Search for the cell housing the specified text and yield its [x, y] center coordinate. 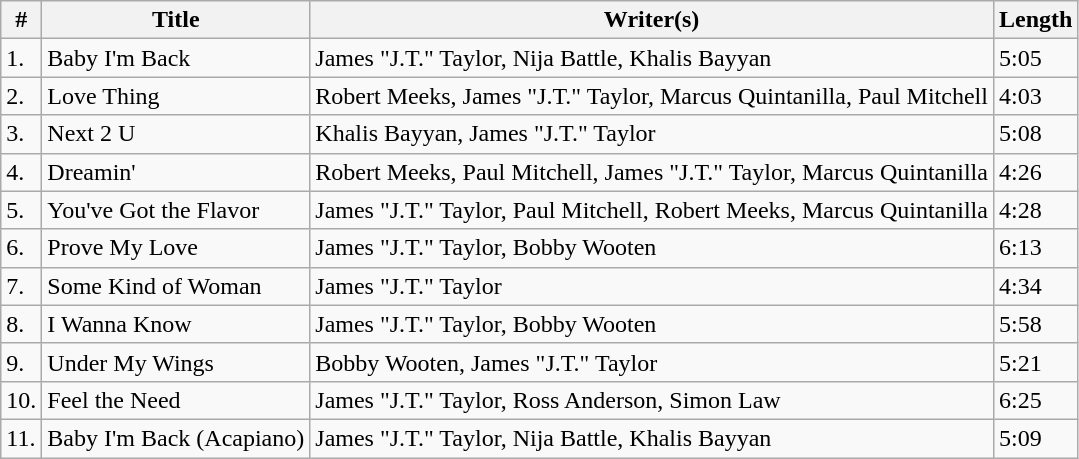
Under My Wings [176, 362]
Baby I'm Back (Acapiano) [176, 438]
4:34 [1035, 286]
Title [176, 20]
8. [22, 324]
5:08 [1035, 134]
Bobby Wooten, James "J.T." Taylor [652, 362]
Robert Meeks, Paul Mitchell, James "J.T." Taylor, Marcus Quintanilla [652, 172]
5. [22, 210]
11. [22, 438]
2. [22, 96]
6:13 [1035, 248]
I Wanna Know [176, 324]
4:26 [1035, 172]
Some Kind of Woman [176, 286]
Next 2 U [176, 134]
10. [22, 400]
Love Thing [176, 96]
4:28 [1035, 210]
Dreamin' [176, 172]
9. [22, 362]
James "J.T." Taylor, Ross Anderson, Simon Law [652, 400]
# [22, 20]
3. [22, 134]
James "J.T." Taylor, Paul Mitchell, Robert Meeks, Marcus Quintanilla [652, 210]
7. [22, 286]
Writer(s) [652, 20]
Robert Meeks, James "J.T." Taylor, Marcus Quintanilla, Paul Mitchell [652, 96]
Khalis Bayyan, James "J.T." Taylor [652, 134]
5:21 [1035, 362]
James "J.T." Taylor [652, 286]
Length [1035, 20]
Feel the Need [176, 400]
4. [22, 172]
5:05 [1035, 58]
5:09 [1035, 438]
You've Got the Flavor [176, 210]
4:03 [1035, 96]
5:58 [1035, 324]
6:25 [1035, 400]
Prove My Love [176, 248]
1. [22, 58]
Baby I'm Back [176, 58]
6. [22, 248]
